Provide the [x, y] coordinate of the cell's center where the given text is located.  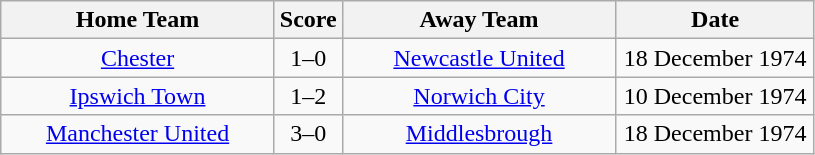
Date [716, 20]
Middlesbrough [479, 134]
Away Team [479, 20]
Manchester United [138, 134]
Chester [138, 58]
3–0 [308, 134]
Newcastle United [479, 58]
1–0 [308, 58]
Norwich City [479, 96]
Ipswich Town [138, 96]
1–2 [308, 96]
Score [308, 20]
10 December 1974 [716, 96]
Home Team [138, 20]
